Find where the given text appears and provide that cell's center as [X, Y] coordinate. 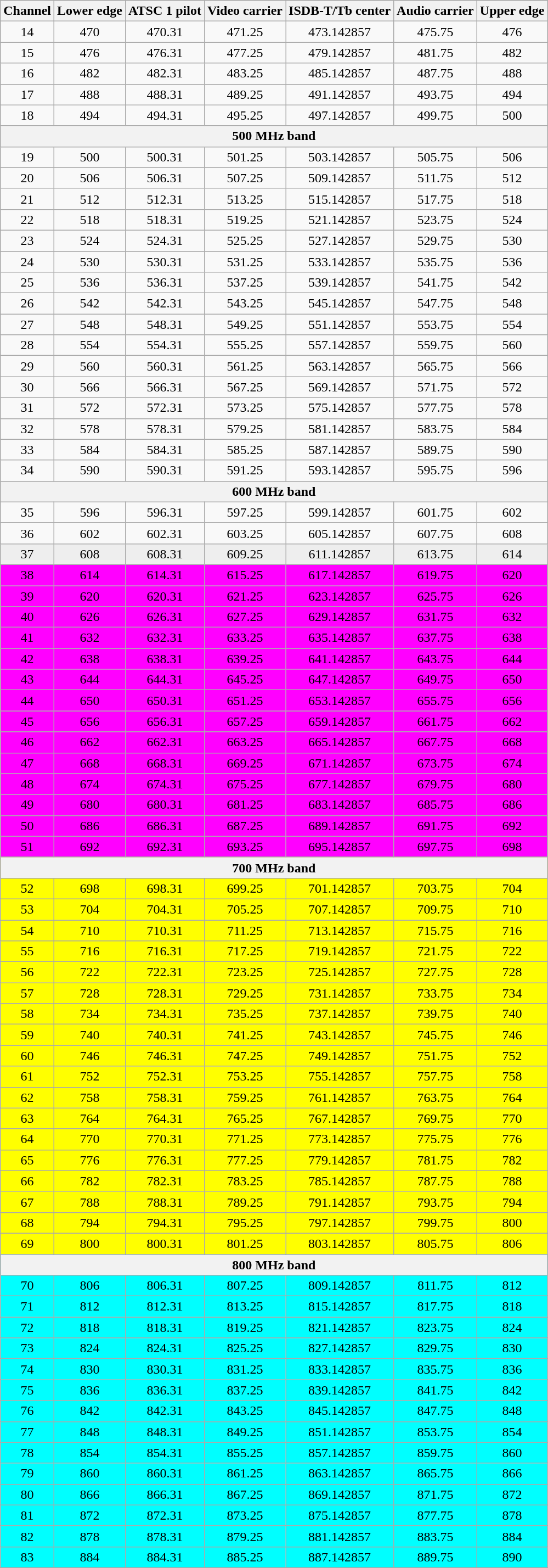
61 [27, 1077]
865.75 [436, 1474]
501.25 [245, 157]
603.25 [245, 533]
765.25 [245, 1118]
707.142857 [340, 909]
569.142857 [340, 387]
55 [27, 951]
759.25 [245, 1097]
43 [27, 680]
29 [27, 366]
589.75 [436, 450]
805.75 [436, 1244]
781.75 [436, 1160]
549.25 [245, 324]
767.142857 [340, 1118]
566.31 [165, 387]
809.142857 [340, 1286]
593.142857 [340, 471]
33 [27, 450]
533.142857 [340, 262]
863.142857 [340, 1474]
71 [27, 1307]
515.142857 [340, 199]
67 [27, 1202]
539.142857 [340, 283]
62 [27, 1097]
49 [27, 805]
470.31 [165, 32]
819.25 [245, 1328]
595.75 [436, 471]
735.25 [245, 1014]
20 [27, 178]
776.31 [165, 1160]
50 [27, 826]
675.25 [245, 784]
842.31 [165, 1411]
42 [27, 659]
487.75 [436, 74]
578.31 [165, 429]
860.31 [165, 1474]
644.31 [165, 680]
717.25 [245, 951]
729.25 [245, 993]
473.142857 [340, 32]
535.75 [436, 262]
585.25 [245, 450]
701.142857 [340, 888]
31 [27, 408]
75 [27, 1390]
631.75 [436, 617]
775.75 [436, 1139]
52 [27, 888]
545.142857 [340, 304]
799.75 [436, 1223]
547.75 [436, 304]
843.25 [245, 1411]
671.142857 [340, 763]
791.142857 [340, 1202]
751.75 [436, 1056]
503.142857 [340, 157]
703.75 [436, 888]
477.25 [245, 53]
867.25 [245, 1494]
725.142857 [340, 972]
651.25 [245, 701]
557.142857 [340, 345]
662.31 [165, 742]
66 [27, 1181]
59 [27, 1035]
500 MHz band [274, 136]
30 [27, 387]
80 [27, 1494]
872.31 [165, 1515]
749.142857 [340, 1056]
65 [27, 1160]
629.142857 [340, 617]
713.142857 [340, 931]
28 [27, 345]
521.142857 [340, 220]
24 [27, 262]
697.75 [436, 847]
692.31 [165, 847]
541.75 [436, 283]
801.25 [245, 1244]
785.142857 [340, 1181]
617.142857 [340, 575]
25 [27, 283]
866.31 [165, 1494]
495.25 [245, 115]
517.75 [436, 199]
56 [27, 972]
512.31 [165, 199]
761.142857 [340, 1097]
561.25 [245, 366]
753.25 [245, 1077]
607.75 [436, 533]
740.31 [165, 1035]
800.31 [165, 1244]
633.25 [245, 638]
Audio carrier [436, 11]
587.142857 [340, 450]
687.25 [245, 826]
68 [27, 1223]
737.142857 [340, 1014]
573.25 [245, 408]
755.142857 [340, 1077]
827.142857 [340, 1348]
674.31 [165, 784]
695.142857 [340, 847]
812.31 [165, 1307]
500.31 [165, 157]
641.142857 [340, 659]
879.25 [245, 1536]
60 [27, 1056]
745.75 [436, 1035]
877.75 [436, 1515]
821.142857 [340, 1328]
829.75 [436, 1348]
770.31 [165, 1139]
64 [27, 1139]
806.31 [165, 1286]
668.31 [165, 763]
77 [27, 1432]
34 [27, 471]
560.31 [165, 366]
818.31 [165, 1328]
21 [27, 199]
72 [27, 1328]
887.142857 [340, 1557]
518.31 [165, 220]
581.142857 [340, 429]
83 [27, 1557]
608.31 [165, 554]
69 [27, 1244]
488.31 [165, 94]
704.31 [165, 909]
17 [27, 94]
831.25 [245, 1369]
575.142857 [340, 408]
529.75 [436, 240]
788.31 [165, 1202]
35 [27, 512]
Lower edge [90, 11]
851.142857 [340, 1432]
848.31 [165, 1432]
471.25 [245, 32]
835.75 [436, 1369]
873.25 [245, 1515]
23 [27, 240]
53 [27, 909]
685.75 [436, 805]
637.75 [436, 638]
623.142857 [340, 596]
881.142857 [340, 1536]
27 [27, 324]
555.25 [245, 345]
527.142857 [340, 240]
81 [27, 1515]
807.25 [245, 1286]
619.75 [436, 575]
885.25 [245, 1557]
803.142857 [340, 1244]
667.75 [436, 742]
859.75 [436, 1453]
728.31 [165, 993]
794.31 [165, 1223]
836.31 [165, 1390]
705.25 [245, 909]
559.75 [436, 345]
839.142857 [340, 1390]
871.75 [436, 1494]
639.25 [245, 659]
19 [27, 157]
22 [27, 220]
716.31 [165, 951]
600 MHz band [274, 491]
650.31 [165, 701]
656.31 [165, 721]
26 [27, 304]
739.75 [436, 1014]
506.31 [165, 178]
763.75 [436, 1097]
883.75 [436, 1536]
825.25 [245, 1348]
890 [512, 1557]
14 [27, 32]
815.142857 [340, 1307]
78 [27, 1453]
734.31 [165, 1014]
601.75 [436, 512]
861.25 [245, 1474]
565.75 [436, 366]
643.75 [436, 659]
537.25 [245, 283]
710.31 [165, 931]
771.25 [245, 1139]
709.75 [436, 909]
482.31 [165, 74]
681.25 [245, 805]
584.31 [165, 450]
833.142857 [340, 1369]
485.142857 [340, 74]
823.75 [436, 1328]
611.142857 [340, 554]
70 [27, 1286]
548.31 [165, 324]
483.25 [245, 74]
596.31 [165, 512]
614.31 [165, 575]
669.25 [245, 763]
797.142857 [340, 1223]
758.31 [165, 1097]
733.75 [436, 993]
621.25 [245, 596]
476.31 [165, 53]
659.142857 [340, 721]
715.75 [436, 931]
Video carrier [245, 11]
47 [27, 763]
626.31 [165, 617]
597.25 [245, 512]
571.75 [436, 387]
655.75 [436, 701]
830.31 [165, 1369]
494.31 [165, 115]
519.25 [245, 220]
757.75 [436, 1077]
731.142857 [340, 993]
719.142857 [340, 951]
691.75 [436, 826]
722.31 [165, 972]
489.25 [245, 94]
Upper edge [512, 11]
665.142857 [340, 742]
782.31 [165, 1181]
579.25 [245, 429]
32 [27, 429]
747.25 [245, 1056]
854.31 [165, 1453]
645.25 [245, 680]
711.25 [245, 931]
525.25 [245, 240]
855.25 [245, 1453]
46 [27, 742]
76 [27, 1411]
602.31 [165, 533]
583.75 [436, 429]
811.75 [436, 1286]
789.25 [245, 1202]
686.31 [165, 826]
ATSC 1 pilot [165, 11]
18 [27, 115]
599.142857 [340, 512]
39 [27, 596]
475.75 [436, 32]
787.75 [436, 1181]
727.75 [436, 972]
613.75 [436, 554]
653.142857 [340, 701]
679.75 [436, 784]
869.142857 [340, 1494]
44 [27, 701]
513.25 [245, 199]
752.31 [165, 1077]
689.142857 [340, 826]
743.142857 [340, 1035]
554.31 [165, 345]
543.25 [245, 304]
40 [27, 617]
577.75 [436, 408]
ISDB-T/Tb center [340, 11]
795.25 [245, 1223]
481.75 [436, 53]
15 [27, 53]
36 [27, 533]
54 [27, 931]
800 MHz band [274, 1264]
700 MHz band [274, 867]
764.31 [165, 1118]
79 [27, 1474]
746.31 [165, 1056]
73 [27, 1348]
847.75 [436, 1411]
627.25 [245, 617]
647.142857 [340, 680]
620.31 [165, 596]
779.142857 [340, 1160]
63 [27, 1118]
542.31 [165, 304]
625.75 [436, 596]
777.25 [245, 1160]
878.31 [165, 1536]
523.75 [436, 220]
567.25 [245, 387]
38 [27, 575]
Channel [27, 11]
845.142857 [340, 1411]
773.142857 [340, 1139]
661.75 [436, 721]
51 [27, 847]
470 [90, 32]
677.142857 [340, 784]
723.25 [245, 972]
841.75 [436, 1390]
563.142857 [340, 366]
58 [27, 1014]
553.75 [436, 324]
649.75 [436, 680]
609.25 [245, 554]
817.75 [436, 1307]
16 [27, 74]
82 [27, 1536]
590.31 [165, 471]
741.25 [245, 1035]
531.25 [245, 262]
813.25 [245, 1307]
497.142857 [340, 115]
657.25 [245, 721]
479.142857 [340, 53]
853.75 [436, 1432]
524.31 [165, 240]
511.75 [436, 178]
663.25 [245, 742]
884.31 [165, 1557]
699.25 [245, 888]
889.75 [436, 1557]
505.75 [436, 157]
551.142857 [340, 324]
769.75 [436, 1118]
693.25 [245, 847]
683.142857 [340, 805]
635.142857 [340, 638]
857.142857 [340, 1453]
37 [27, 554]
638.31 [165, 659]
509.142857 [340, 178]
783.25 [245, 1181]
849.25 [245, 1432]
499.75 [436, 115]
57 [27, 993]
530.31 [165, 262]
875.142857 [340, 1515]
721.75 [436, 951]
45 [27, 721]
491.142857 [340, 94]
673.75 [436, 763]
74 [27, 1369]
680.31 [165, 805]
837.25 [245, 1390]
591.25 [245, 471]
824.31 [165, 1348]
605.142857 [340, 533]
632.31 [165, 638]
493.75 [436, 94]
572.31 [165, 408]
536.31 [165, 283]
793.75 [436, 1202]
615.25 [245, 575]
507.25 [245, 178]
41 [27, 638]
48 [27, 784]
698.31 [165, 888]
